For the text-containing cell, return its midpoint in (x, y) coordinate format. 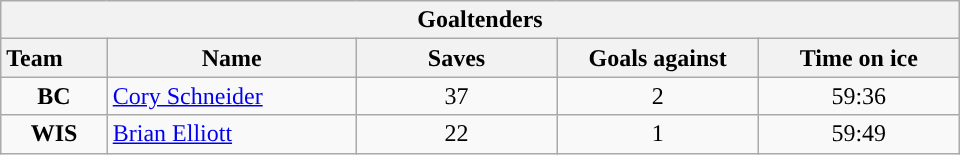
Saves (456, 58)
Goals against (658, 58)
WIS (54, 134)
Goaltenders (480, 20)
1 (658, 134)
22 (456, 134)
BC (54, 96)
Time on ice (858, 58)
Brian Elliott (232, 134)
2 (658, 96)
37 (456, 96)
Cory Schneider (232, 96)
59:49 (858, 134)
Team (54, 58)
59:36 (858, 96)
Name (232, 58)
